Locate the cell with the specified text and output its [x, y] center coordinate. 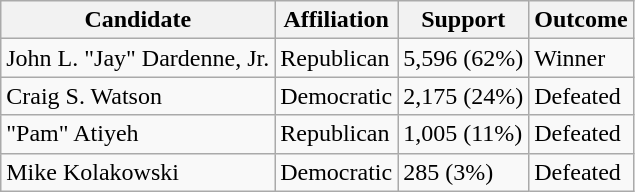
Mike Kolakowski [138, 172]
Candidate [138, 20]
Outcome [581, 20]
"Pam" Atiyeh [138, 134]
John L. "Jay" Dardenne, Jr. [138, 58]
Support [464, 20]
Craig S. Watson [138, 96]
Winner [581, 58]
1,005 (11%) [464, 134]
285 (3%) [464, 172]
2,175 (24%) [464, 96]
5,596 (62%) [464, 58]
Affiliation [336, 20]
